Pinpoint the cell where the given text exists, returning its [x, y] midpoint coordinate. 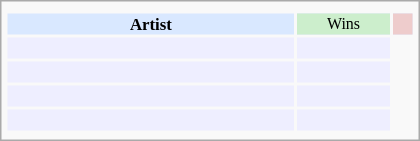
Wins [344, 24]
Artist [151, 24]
